Identify which cell holds the provided text, then report its [X, Y] central coordinate. 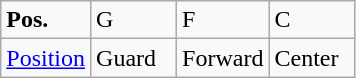
F [223, 20]
G [134, 20]
C [312, 20]
Position [46, 58]
Forward [223, 58]
Center [312, 58]
Pos. [46, 20]
Guard [134, 58]
